Provide the (x, y) coordinate of the cell's center where the given text is located.  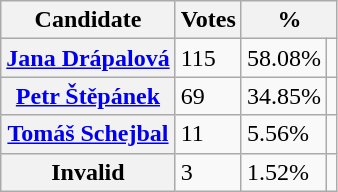
Jana Drápalová (88, 58)
58.08% (284, 58)
% (289, 20)
Candidate (88, 20)
Petr Štěpánek (88, 96)
5.56% (284, 134)
Invalid (88, 172)
Votes (208, 20)
3 (208, 172)
Tomáš Schejbal (88, 134)
69 (208, 96)
1.52% (284, 172)
115 (208, 58)
34.85% (284, 96)
11 (208, 134)
